Locate the cell with the specified text and output its [X, Y] center coordinate. 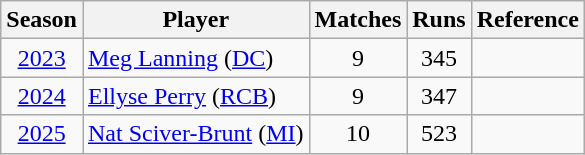
Season [42, 20]
Nat Sciver-Brunt (MI) [196, 134]
Meg Lanning (DC) [196, 58]
2024 [42, 96]
Runs [439, 20]
2025 [42, 134]
523 [439, 134]
347 [439, 96]
Matches [358, 20]
345 [439, 58]
2023 [42, 58]
Player [196, 20]
10 [358, 134]
Ellyse Perry (RCB) [196, 96]
Reference [528, 20]
